Identify which cell holds the provided text, then report its (X, Y) central coordinate. 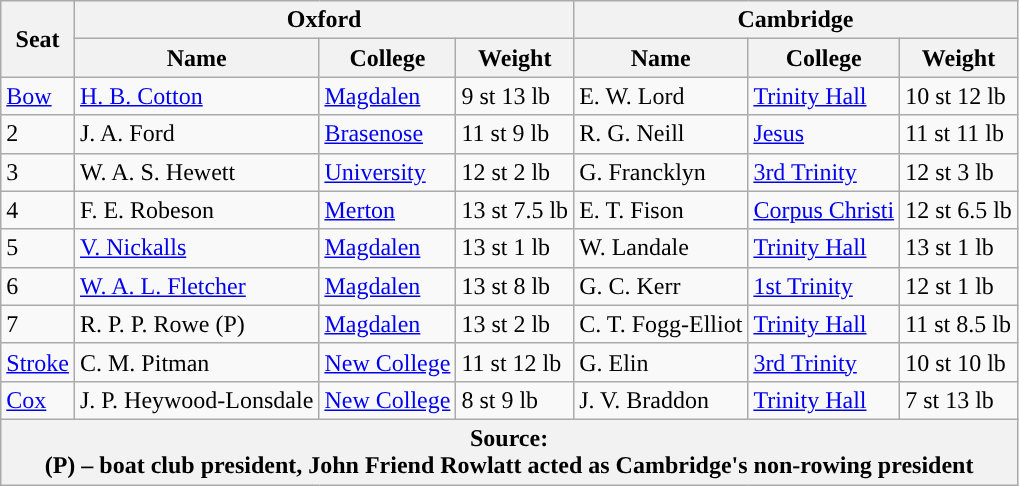
Corpus Christi (824, 210)
13 st 2 lb (515, 324)
11 st 12 lb (515, 362)
Cox (38, 400)
10 st 12 lb (959, 96)
Brasenose (388, 134)
Source:(P) – boat club president, John Friend Rowlatt acted as Cambridge's non-rowing president (510, 452)
Seat (38, 39)
Oxford (324, 20)
2 (38, 134)
C. M. Pitman (196, 362)
5 (38, 248)
R. G. Neill (661, 134)
9 st 13 lb (515, 96)
11 st 9 lb (515, 134)
Jesus (824, 134)
W. A. L. Fletcher (196, 286)
E. T. Fison (661, 210)
G. C. Kerr (661, 286)
11 st 11 lb (959, 134)
F. E. Robeson (196, 210)
C. T. Fogg-Elliot (661, 324)
12 st 2 lb (515, 172)
W. Landale (661, 248)
3 (38, 172)
H. B. Cotton (196, 96)
R. P. P. Rowe (P) (196, 324)
G. Elin (661, 362)
E. W. Lord (661, 96)
13 st 8 lb (515, 286)
J. V. Braddon (661, 400)
J. A. Ford (196, 134)
12 st 6.5 lb (959, 210)
1st Trinity (824, 286)
University (388, 172)
Cambridge (796, 20)
V. Nickalls (196, 248)
7 st 13 lb (959, 400)
4 (38, 210)
G. Francklyn (661, 172)
12 st 3 lb (959, 172)
6 (38, 286)
8 st 9 lb (515, 400)
7 (38, 324)
Merton (388, 210)
13 st 7.5 lb (515, 210)
10 st 10 lb (959, 362)
W. A. S. Hewett (196, 172)
Bow (38, 96)
Stroke (38, 362)
J. P. Heywood-Lonsdale (196, 400)
12 st 1 lb (959, 286)
11 st 8.5 lb (959, 324)
